Output the [X, Y] coordinate of the center of the cell containing the given text.  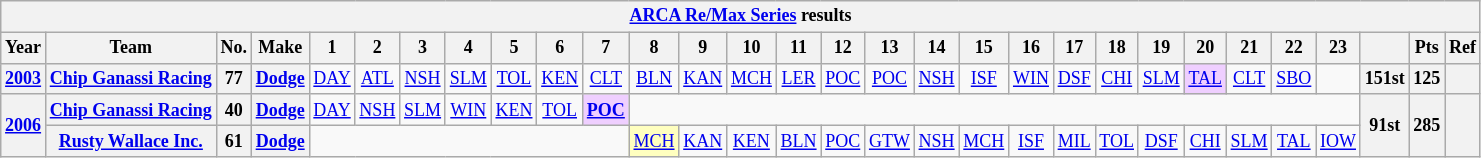
IOW [1338, 140]
SBO [1294, 78]
Ref [1463, 48]
Year [24, 48]
ARCA Re/Max Series results [741, 16]
Make [280, 48]
12 [843, 48]
20 [1205, 48]
6 [560, 48]
19 [1161, 48]
16 [1032, 48]
Team [130, 48]
10 [752, 48]
Rusty Wallace Inc. [130, 140]
8 [654, 48]
40 [234, 110]
14 [936, 48]
4 [468, 48]
61 [234, 140]
3 [423, 48]
23 [1338, 48]
22 [1294, 48]
7 [606, 48]
2006 [24, 125]
No. [234, 48]
285 [1427, 125]
GTW [890, 140]
2 [378, 48]
5 [514, 48]
13 [890, 48]
151st [1384, 78]
21 [1249, 48]
9 [703, 48]
18 [1116, 48]
15 [984, 48]
11 [798, 48]
17 [1074, 48]
77 [234, 78]
ATL [378, 78]
2003 [24, 78]
MIL [1074, 140]
1 [332, 48]
91st [1384, 125]
LER [798, 78]
125 [1427, 78]
Pts [1427, 48]
